Scan for the cell matching the given text and deliver its (x, y) coordinate at center. 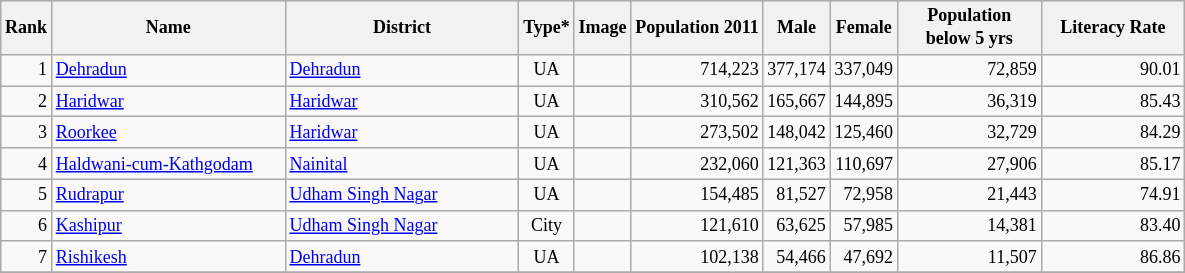
83.40 (1113, 226)
154,485 (697, 194)
Female (864, 28)
1 (26, 70)
63,625 (796, 226)
84.29 (1113, 132)
Male (796, 28)
Literacy Rate (1113, 28)
86.86 (1113, 256)
121,363 (796, 164)
14,381 (969, 226)
81,527 (796, 194)
4 (26, 164)
377,174 (796, 70)
Kashipur (168, 226)
85.17 (1113, 164)
District (402, 28)
Image (602, 28)
74.91 (1113, 194)
3 (26, 132)
7 (26, 256)
5 (26, 194)
121,610 (697, 226)
6 (26, 226)
337,049 (864, 70)
Rank (26, 28)
125,460 (864, 132)
32,729 (969, 132)
Rishikesh (168, 256)
165,667 (796, 102)
11,507 (969, 256)
148,042 (796, 132)
Rudrapur (168, 194)
110,697 (864, 164)
85.43 (1113, 102)
232,060 (697, 164)
273,502 (697, 132)
Nainital (402, 164)
Population below 5 yrs (969, 28)
City (546, 226)
27,906 (969, 164)
54,466 (796, 256)
2 (26, 102)
714,223 (697, 70)
144,895 (864, 102)
310,562 (697, 102)
Haldwani-cum-Kathgodam (168, 164)
90.01 (1113, 70)
72,958 (864, 194)
21,443 (969, 194)
Roorkee (168, 132)
Name (168, 28)
57,985 (864, 226)
Type* (546, 28)
36,319 (969, 102)
72,859 (969, 70)
102,138 (697, 256)
Population 2011 (697, 28)
47,692 (864, 256)
